Output the (X, Y) coordinate of the center of the cell containing the given text.  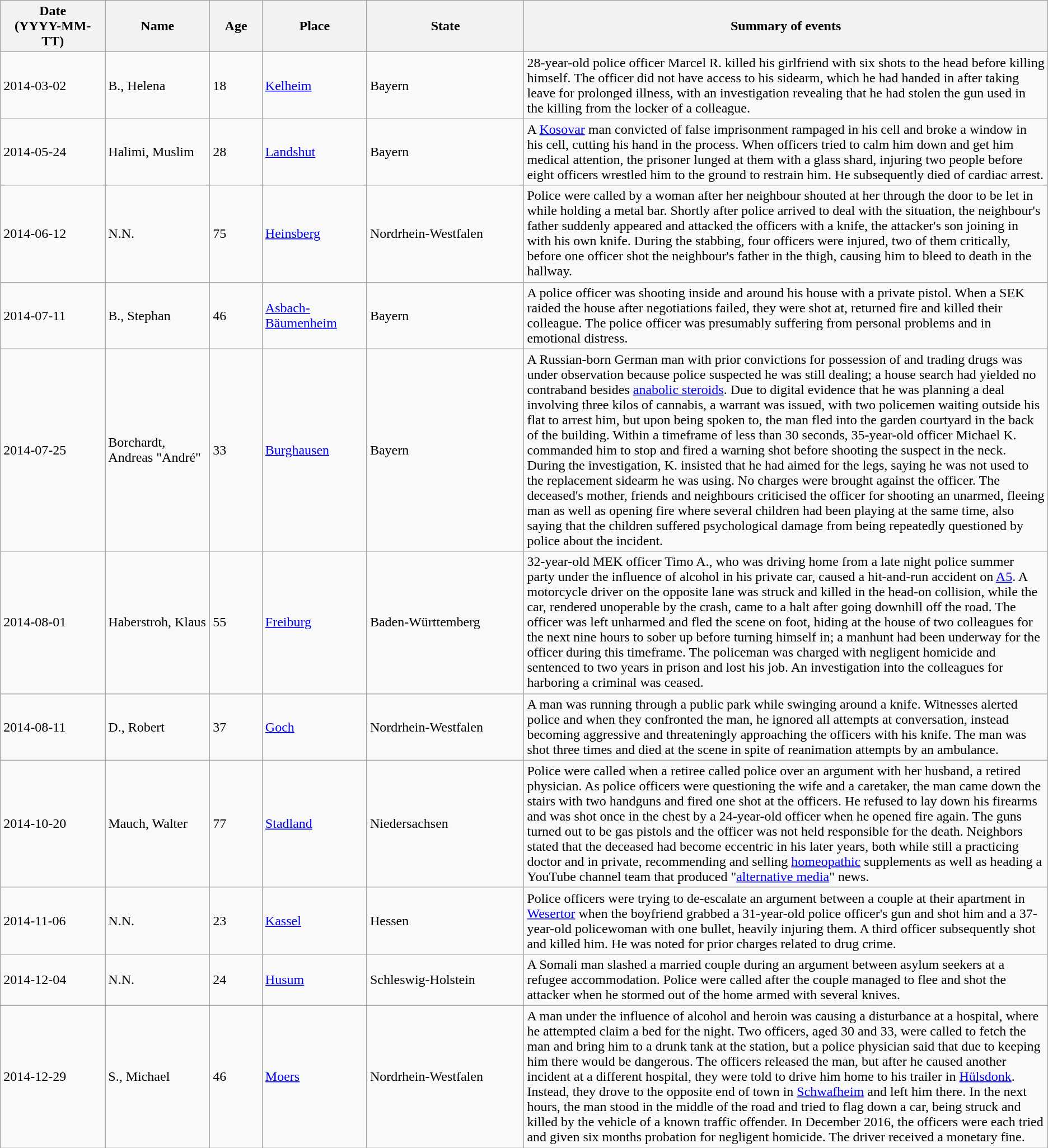
Moers (315, 1076)
Halimi, Muslim (158, 152)
2014-08-11 (53, 727)
Summary of events (786, 26)
77 (236, 824)
23 (236, 920)
2014-03-02 (53, 85)
Hessen (446, 920)
Kassel (315, 920)
33 (236, 450)
D., Robert (158, 727)
2014-06-12 (53, 234)
S., Michael (158, 1076)
Name (158, 26)
2014-11-06 (53, 920)
Goch (315, 727)
B., Helena (158, 85)
Place (315, 26)
Asbach-Bäumenheim (315, 316)
Borchardt, Andreas "André" (158, 450)
Landshut (315, 152)
Date(YYYY-MM-TT) (53, 26)
28 (236, 152)
2014-12-04 (53, 980)
B., Stephan (158, 316)
2014-07-11 (53, 316)
Kelheim (315, 85)
Niedersachsen (446, 824)
24 (236, 980)
Burghausen (315, 450)
Husum (315, 980)
Haberstroh, Klaus (158, 622)
Schleswig-Holstein (446, 980)
Heinsberg (315, 234)
2014-05-24 (53, 152)
Stadland (315, 824)
2014-08-01 (53, 622)
State (446, 26)
2014-10-20 (53, 824)
Age (236, 26)
55 (236, 622)
Baden-Württemberg (446, 622)
Freiburg (315, 622)
Mauch, Walter (158, 824)
37 (236, 727)
2014-12-29 (53, 1076)
18 (236, 85)
75 (236, 234)
2014-07-25 (53, 450)
